Return the (x, y) coordinate for the center point of the cell that contains the specified text.  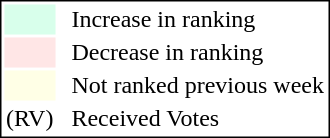
Received Votes (198, 119)
Not ranked previous week (198, 85)
Decrease in ranking (198, 53)
(RV) (29, 119)
Increase in ranking (198, 19)
